Pinpoint the cell where the given text exists, returning its [x, y] midpoint coordinate. 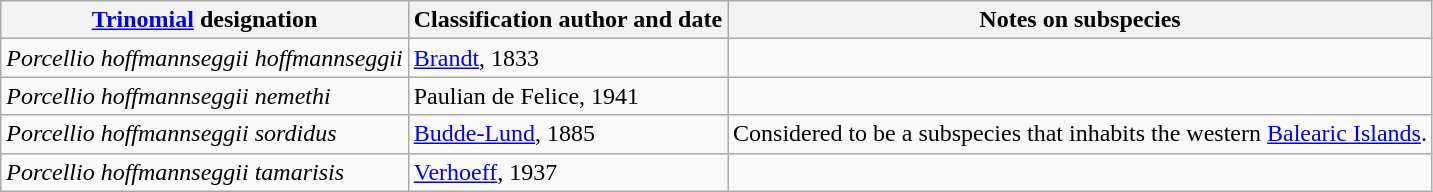
Notes on subspecies [1080, 20]
Considered to be a subspecies that inhabits the western Balearic Islands. [1080, 134]
Classification author and date [568, 20]
Porcellio hoffmannseggii nemethi [204, 96]
Budde-Lund, 1885 [568, 134]
Trinomial designation [204, 20]
Verhoeff, 1937 [568, 172]
Paulian de Felice, 1941 [568, 96]
Brandt, 1833 [568, 58]
Porcellio hoffmannseggii sordidus [204, 134]
Porcellio hoffmannseggii tamarisis [204, 172]
Porcellio hoffmannseggii hoffmannseggii [204, 58]
